Output the [x, y] coordinate of the center of the cell containing the given text.  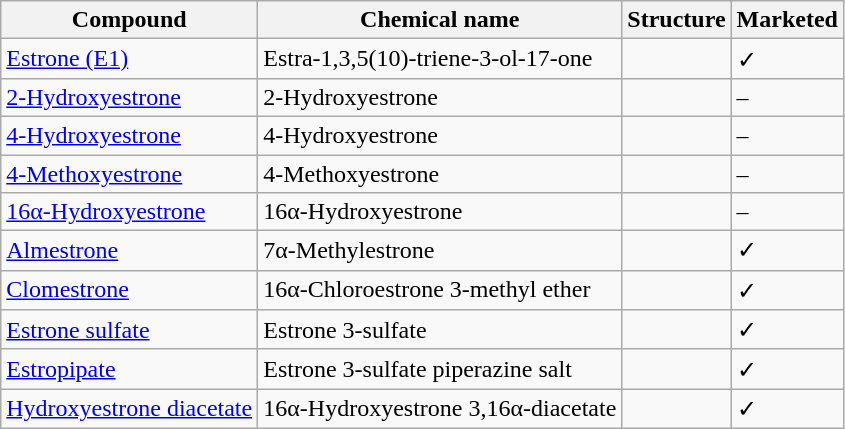
Estrone 3-sulfate piperazine salt [440, 369]
Estra-1,3,5(10)-triene-3-ol-17-one [440, 59]
16α-Hydroxyestrone 3,16α-diacetate [440, 409]
Hydroxyestrone diacetate [130, 409]
Estrone sulfate [130, 330]
Estropipate [130, 369]
7α-Methylestrone [440, 251]
Chemical name [440, 20]
Almestrone [130, 251]
Estrone 3-sulfate [440, 330]
Clomestrone [130, 290]
Marketed [787, 20]
Structure [676, 20]
Compound [130, 20]
16α-Chloroestrone 3-methyl ether [440, 290]
Estrone (E1) [130, 59]
